Locate the cell with the specified text and output its [X, Y] center coordinate. 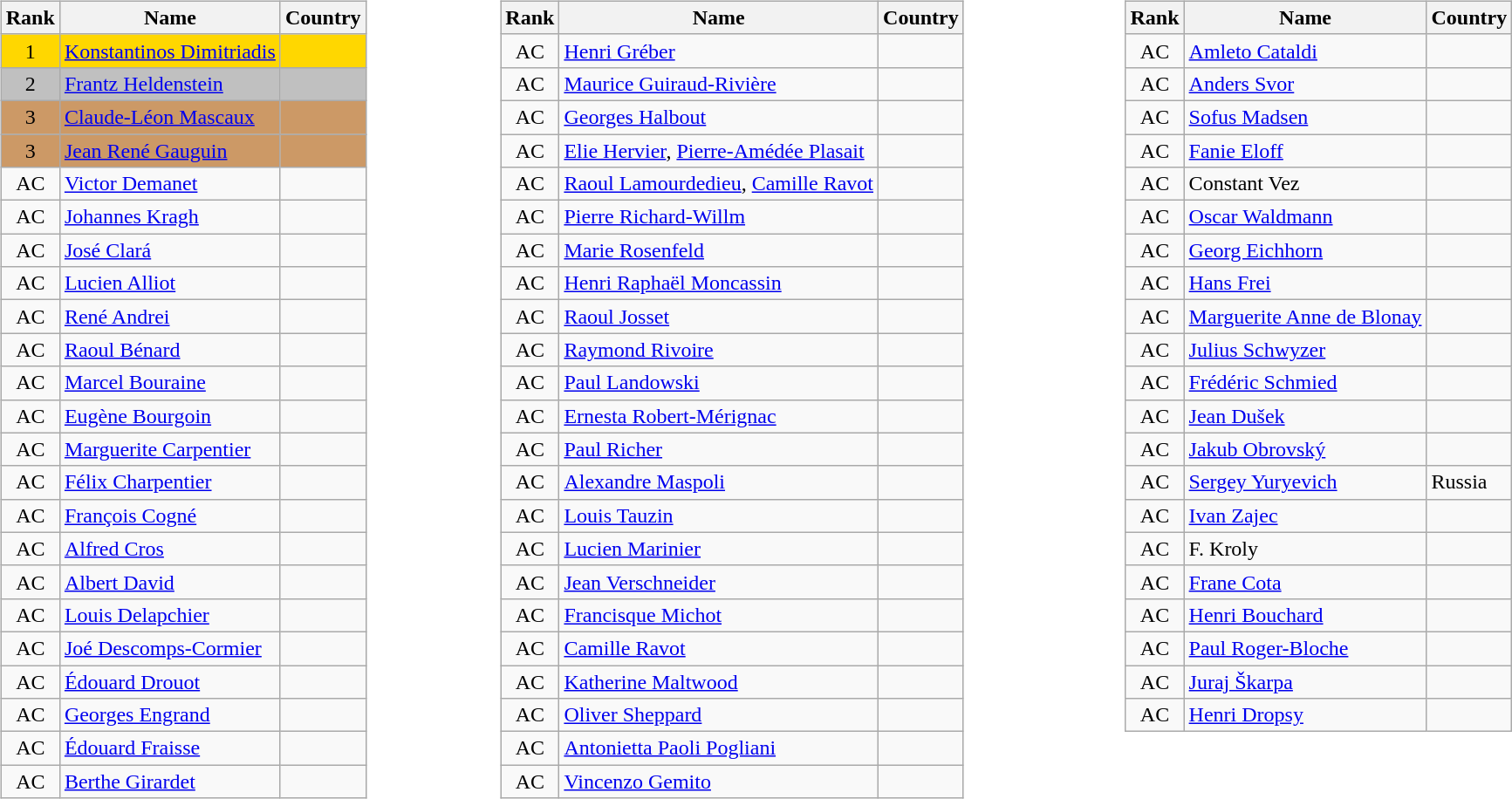
Louis Tauzin [719, 516]
Maurice Guiraud-Rivière [719, 84]
Eugène Bourgoin [169, 416]
Claude-Léon Mascaux [169, 117]
Alfred Cros [169, 549]
Édouard Drouot [169, 681]
Raoul Josset [719, 317]
Ernesta Robert-Mérignac [719, 416]
Sofus Madsen [1305, 117]
Raoul Bénard [169, 350]
Georg Eichhorn [1305, 250]
Frantz Heldenstein [169, 84]
Raoul Lamourdedieu, Camille Ravot [719, 184]
Jean René Gauguin [169, 151]
Oliver Sheppard [719, 715]
Marguerite Anne de Blonay [1305, 317]
Marie Rosenfeld [719, 250]
Marcel Bouraine [169, 383]
Jean Verschneider [719, 582]
Marguerite Carpentier [169, 449]
Frédéric Schmied [1305, 383]
Édouard Fraisse [169, 748]
Victor Demanet [169, 184]
Francisque Michot [719, 615]
Amleto Cataldi [1305, 51]
Alexandre Maspoli [719, 482]
Joé Descomps-Cormier [169, 648]
François Cogné [169, 516]
Paul Richer [719, 449]
Louis Delapchier [169, 615]
Vincenzo Gemito [719, 782]
Konstantinos Dimitriadis [169, 51]
Jean Dušek [1305, 416]
Georges Engrand [169, 715]
Julius Schwyzer [1305, 350]
Constant Vez [1305, 184]
Russia [1469, 482]
Ivan Zajec [1305, 516]
Lucien Marinier [719, 549]
Juraj Škarpa [1305, 681]
Pierre Richard-Willm [719, 217]
Oscar Waldmann [1305, 217]
Anders Svor [1305, 84]
Frane Cota [1305, 582]
José Clará [169, 250]
Henri Raphaël Moncassin [719, 283]
Henri Gréber [719, 51]
Henri Bouchard [1305, 615]
Fanie Eloff [1305, 151]
Raymond Rivoire [719, 350]
Hans Frei [1305, 283]
Lucien Alliot [169, 283]
Johannes Kragh [169, 217]
Félix Charpentier [169, 482]
Antonietta Paoli Pogliani [719, 748]
Georges Halbout [719, 117]
Henri Dropsy [1305, 715]
Sergey Yuryevich [1305, 482]
F. Kroly [1305, 549]
Albert David [169, 582]
Paul Landowski [719, 383]
Paul Roger-Bloche [1305, 648]
1 [30, 51]
Camille Ravot [719, 648]
2 [30, 84]
Katherine Maltwood [719, 681]
Elie Hervier, Pierre-Amédée Plasait [719, 151]
René Andrei [169, 317]
Berthe Girardet [169, 782]
Jakub Obrovský [1305, 449]
